Search for the cell housing the specified text and yield its (X, Y) center coordinate. 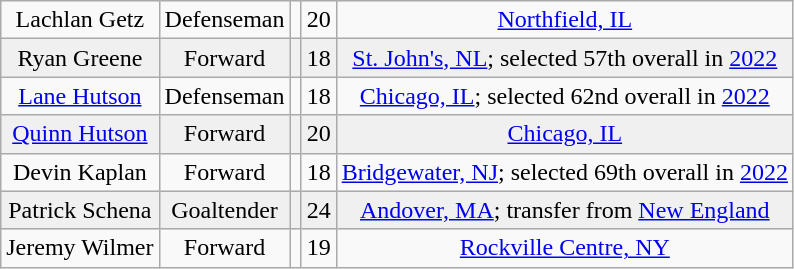
Goaltender (224, 210)
Ryan Greene (80, 58)
Lachlan Getz (80, 20)
24 (318, 210)
Devin Kaplan (80, 172)
Chicago, IL; selected 62nd overall in 2022 (564, 96)
Chicago, IL (564, 134)
Lane Hutson (80, 96)
Bridgewater, NJ; selected 69th overall in 2022 (564, 172)
Quinn Hutson (80, 134)
St. John's, NL; selected 57th overall in 2022 (564, 58)
Northfield, IL (564, 20)
Patrick Schena (80, 210)
Jeremy Wilmer (80, 248)
Rockville Centre, NY (564, 248)
Andover, MA; transfer from New England (564, 210)
19 (318, 248)
